Locate the cell with the specified text and output its [x, y] center coordinate. 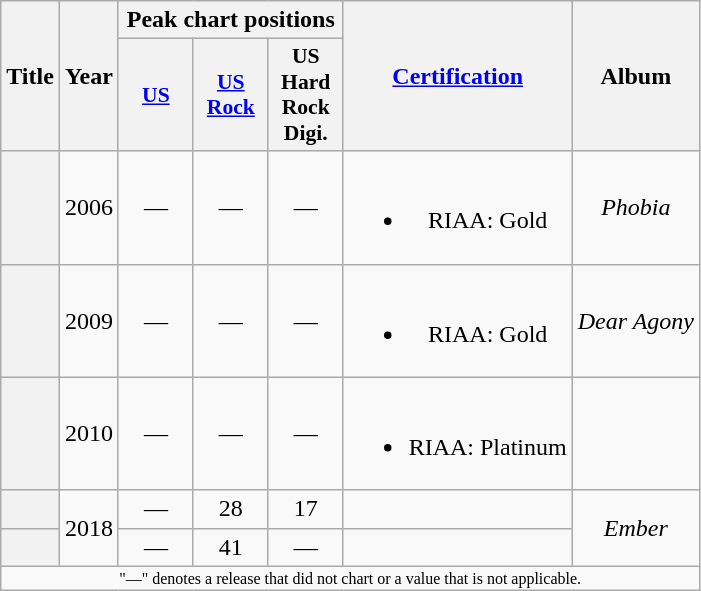
28 [230, 509]
2006 [88, 208]
2018 [88, 528]
US Rock [230, 95]
Title [30, 76]
Dear Agony [636, 320]
Peak chart positions [230, 20]
US Hard Rock Digi. [306, 95]
41 [230, 547]
Certification [458, 76]
17 [306, 509]
2009 [88, 320]
2010 [88, 434]
RIAA: Platinum [458, 434]
Album [636, 76]
Phobia [636, 208]
Ember [636, 528]
Year [88, 76]
"—" denotes a release that did not chart or a value that is not applicable. [350, 578]
US [156, 95]
